Provide the [X, Y] coordinate of the cell's center where the given text is located.  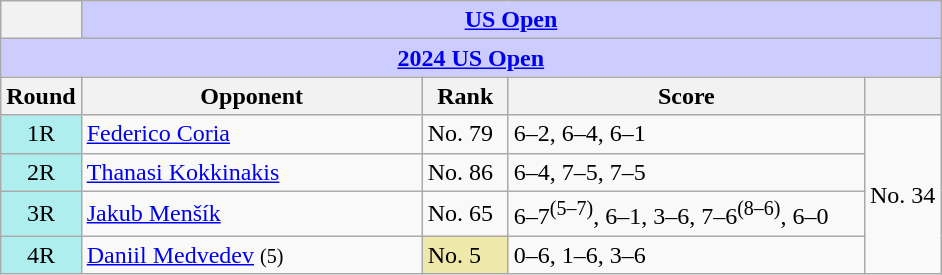
Thanasi Kokkinakis [252, 172]
No. 86 [465, 172]
Round [41, 96]
No. 5 [465, 255]
2R [41, 172]
6–2, 6–4, 6–1 [686, 134]
Rank [465, 96]
Score [686, 96]
No. 65 [465, 214]
No. 79 [465, 134]
No. 34 [902, 194]
Federico Coria [252, 134]
1R [41, 134]
4R [41, 255]
US Open [511, 20]
Opponent [252, 96]
Jakub Menšík [252, 214]
3R [41, 214]
0–6, 1–6, 3–6 [686, 255]
6–7(5–7), 6–1, 3–6, 7–6(8–6), 6–0 [686, 214]
6–4, 7–5, 7–5 [686, 172]
2024 US Open [471, 58]
Daniil Medvedev (5) [252, 255]
